Search for the cell housing the specified text and yield its (X, Y) center coordinate. 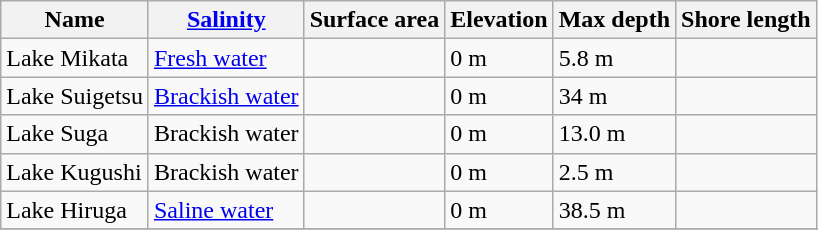
Shore length (746, 20)
34 m (614, 96)
Saline water (226, 210)
Name (75, 20)
13.0 m (614, 134)
38.5 m (614, 210)
Lake Hiruga (75, 210)
Max depth (614, 20)
2.5 m (614, 172)
Salinity (226, 20)
Lake Kugushi (75, 172)
Lake Suigetsu (75, 96)
Elevation (499, 20)
Fresh water (226, 58)
Surface area (374, 20)
Lake Mikata (75, 58)
5.8 m (614, 58)
Lake Suga (75, 134)
